Search for the cell housing the specified text and yield its (x, y) center coordinate. 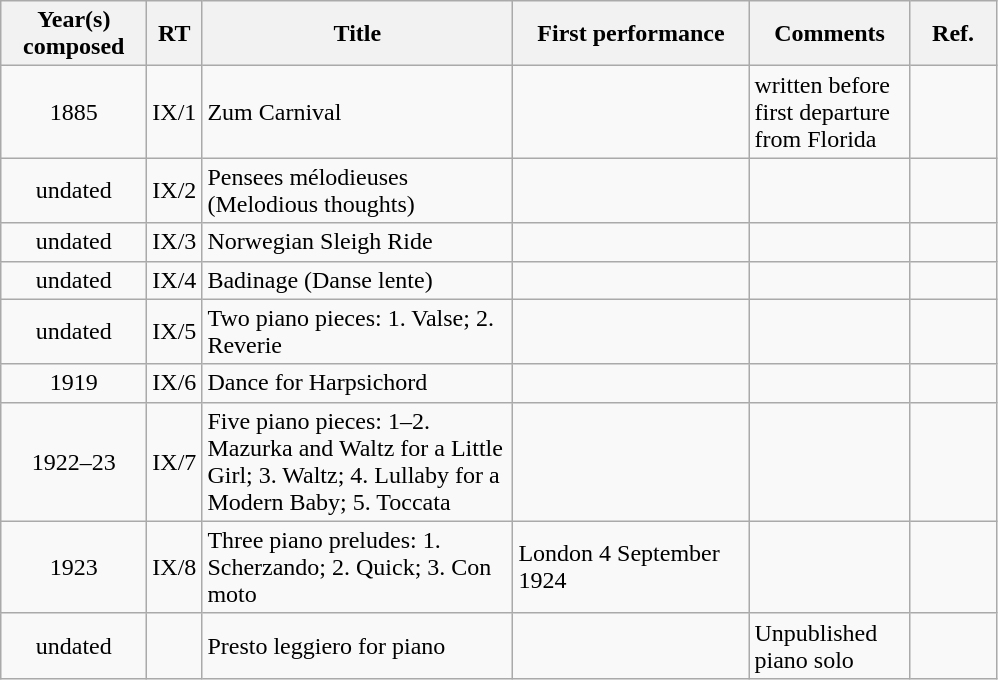
Zum Carnival (358, 112)
First performance (631, 34)
Presto leggiero for piano (358, 646)
IX/4 (174, 280)
Three piano preludes: 1. Scherzando; 2. Quick; 3. Con moto (358, 567)
IX/3 (174, 242)
Norwegian Sleigh Ride (358, 242)
written before first departure from Florida (830, 112)
Two piano pieces: 1. Valse; 2. Reverie (358, 332)
IX/1 (174, 112)
London 4 September 1924 (631, 567)
IX/8 (174, 567)
Ref. (953, 34)
Unpublished piano solo (830, 646)
RT (174, 34)
IX/2 (174, 190)
Title (358, 34)
Five piano pieces: 1–2. Mazurka and Waltz for a Little Girl; 3. Waltz; 4. Lullaby for a Modern Baby; 5. Toccata (358, 462)
Dance for Harpsichord (358, 383)
Badinage (Danse lente) (358, 280)
Pensees mélodieuses (Melodious thoughts) (358, 190)
1885 (74, 112)
1923 (74, 567)
IX/6 (174, 383)
IX/5 (174, 332)
1922–23 (74, 462)
1919 (74, 383)
Comments (830, 34)
IX/7 (174, 462)
Year(s) composed (74, 34)
